Identify which cell holds the provided text, then report its [X, Y] central coordinate. 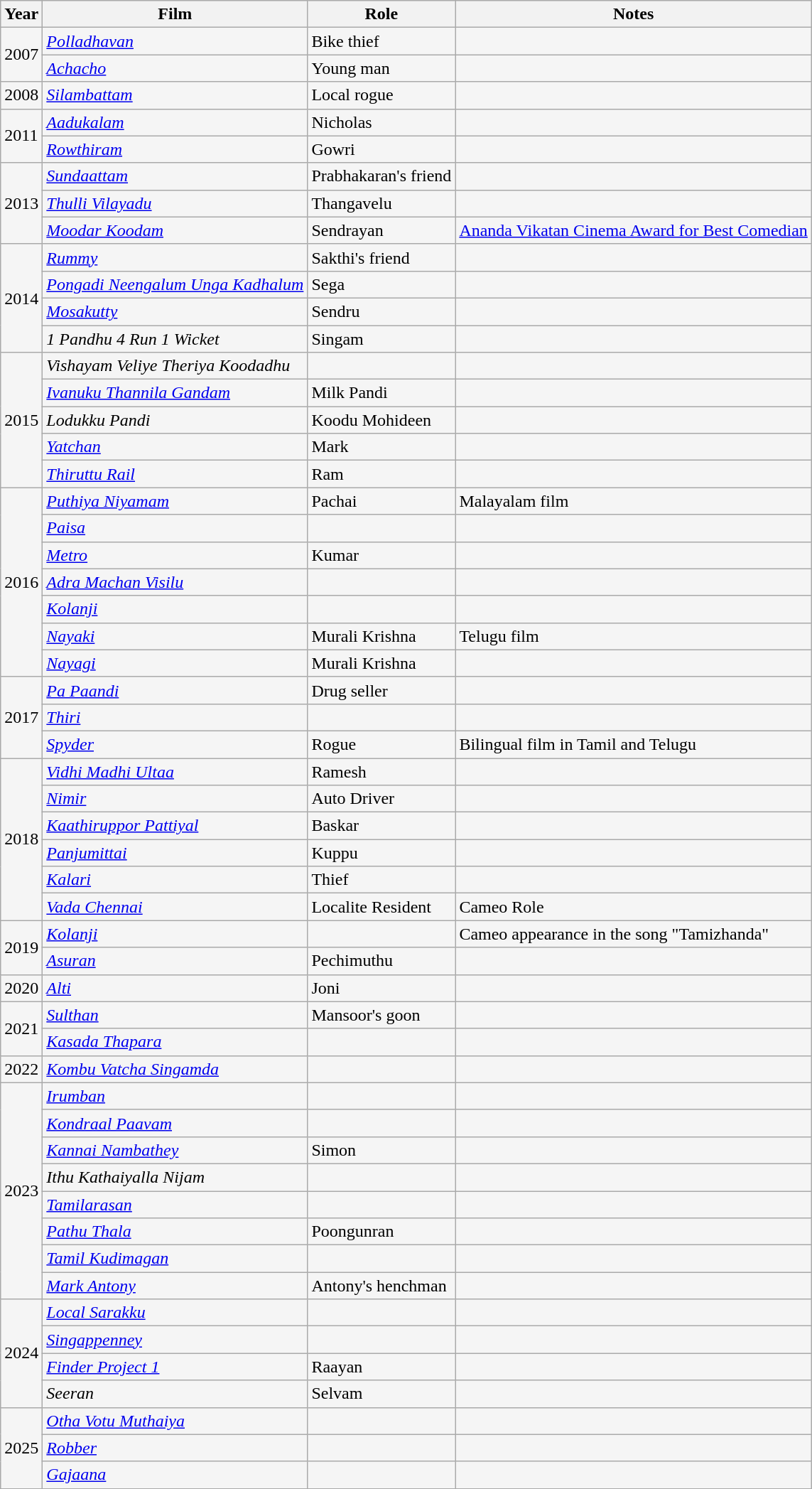
Telugu film [634, 636]
Kumar [381, 555]
Ramesh [381, 771]
2011 [21, 136]
Robber [175, 1448]
Asuran [175, 961]
Otha Votu Muthaiya [175, 1421]
Sakthi's friend [381, 257]
2020 [21, 988]
2025 [21, 1448]
Malayalam film [634, 501]
Pechimuthu [381, 961]
Sulthan [175, 1015]
Pachai [381, 501]
Pa Paandi [175, 690]
Ananda Vikatan Cinema Award for Best Comedian [634, 230]
Pongadi Neengalum Unga Kadhalum [175, 284]
Ram [381, 474]
2018 [21, 839]
Vidhi Madhi Ultaa [175, 771]
Finder Project 1 [175, 1367]
Antony's henchman [381, 1286]
Nimir [175, 799]
Kasada Thapara [175, 1042]
Local Sarakku [175, 1313]
Nicholas [381, 122]
Nayagi [175, 663]
Polladhavan [175, 41]
Role [381, 14]
Thulli Vilayadu [175, 203]
Alti [175, 988]
Sendrayan [381, 230]
Kannai Nambathey [175, 1150]
Bike thief [381, 41]
Koodu Mohideen [381, 420]
2015 [21, 420]
Poongunran [381, 1232]
Aadukalam [175, 122]
Localite Resident [381, 907]
Metro [175, 555]
Kalari [175, 880]
2021 [21, 1028]
2008 [21, 95]
Achacho [175, 68]
Adra Machan Visilu [175, 582]
Rogue [381, 744]
Ivanuku Thannila Gandam [175, 393]
1 Pandhu 4 Run 1 Wicket [175, 339]
Sundaattam [175, 176]
2007 [21, 55]
Singam [381, 339]
Moodar Koodam [175, 230]
2014 [21, 298]
Tamilarasan [175, 1205]
Selvam [381, 1394]
Milk Pandi [381, 393]
Sendru [381, 311]
Panjumittai [175, 853]
Kuppu [381, 853]
Auto Driver [381, 799]
Thiruttu Rail [175, 474]
Rummy [175, 257]
Tamil Kudimagan [175, 1259]
Ithu Kathaiyalla Nijam [175, 1177]
Paisa [175, 528]
Thief [381, 880]
2019 [21, 947]
Silambattam [175, 95]
Vada Chennai [175, 907]
Mosakutty [175, 311]
Notes [634, 14]
2022 [21, 1069]
Prabhakaran's friend [381, 176]
Nayaki [175, 636]
Mansoor's goon [381, 1015]
Gowri [381, 149]
Local rogue [381, 95]
Thiri [175, 717]
Rowthiram [175, 149]
Film [175, 14]
Young man [381, 68]
Gajaana [175, 1475]
Bilingual film in Tamil and Telugu [634, 744]
Raayan [381, 1367]
Sega [381, 284]
2017 [21, 717]
2016 [21, 582]
Year [21, 14]
Joni [381, 988]
Irumban [175, 1096]
2013 [21, 203]
Mark Antony [175, 1286]
Simon [381, 1150]
Kaathiruppor Pattiyal [175, 826]
Lodukku Pandi [175, 420]
2023 [21, 1190]
Cameo Role [634, 907]
Baskar [381, 826]
Vishayam Veliye Theriya Koodadhu [175, 366]
Singappenney [175, 1340]
Kombu Vatcha Singamda [175, 1069]
Mark [381, 447]
Drug seller [381, 690]
2024 [21, 1353]
Cameo appearance in the song "Tamizhanda" [634, 934]
Kondraal Paavam [175, 1123]
Yatchan [175, 447]
Thangavelu [381, 203]
Seeran [175, 1394]
Spyder [175, 744]
Puthiya Niyamam [175, 501]
Pathu Thala [175, 1232]
